Scan for the cell matching the given text and deliver its (X, Y) coordinate at center. 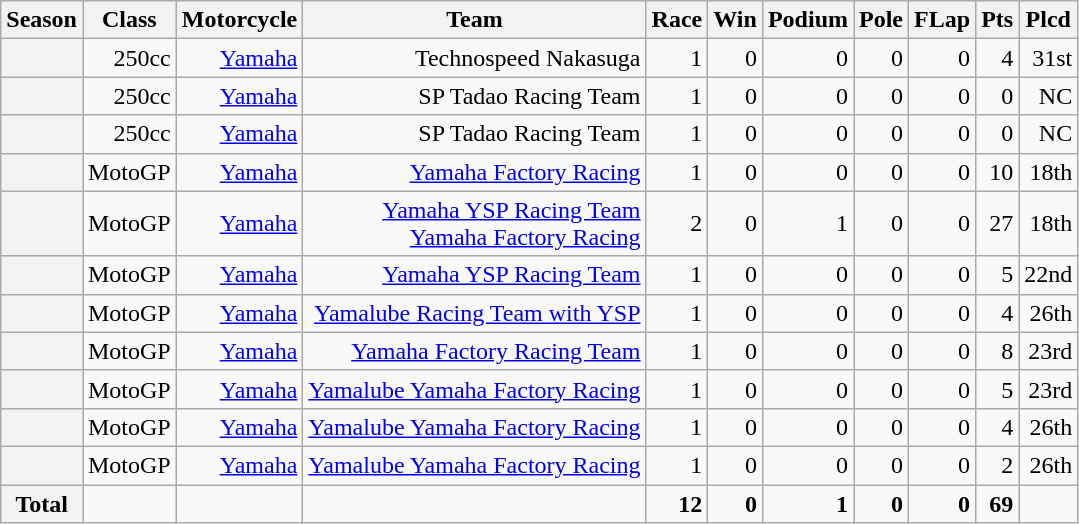
FLap (942, 20)
Yamaha Factory Racing (474, 172)
Total (42, 503)
Technospeed Nakasuga (474, 58)
31st (1048, 58)
Pole (882, 20)
8 (998, 351)
Win (736, 20)
Podium (808, 20)
10 (998, 172)
Race (677, 20)
27 (998, 224)
Motorcycle (240, 20)
Class (129, 20)
Season (42, 20)
Yamaha YSP Racing TeamYamaha Factory Racing (474, 224)
12 (677, 503)
69 (998, 503)
Yamalube Racing Team with YSP (474, 313)
Pts (998, 20)
Yamaha Factory Racing Team (474, 351)
Team (474, 20)
Plcd (1048, 20)
22nd (1048, 275)
Yamaha YSP Racing Team (474, 275)
